Identify which cell holds the provided text, then report its (X, Y) central coordinate. 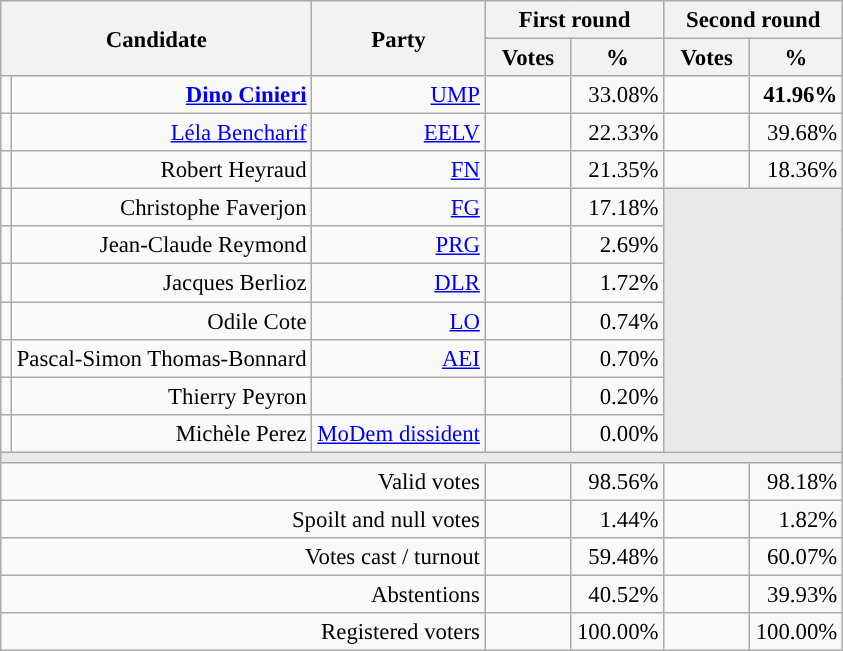
60.07% (796, 557)
21.35% (618, 170)
Dino Cinieri (162, 95)
39.68% (796, 133)
Thierry Peyron (162, 396)
Registered voters (243, 632)
DLR (398, 283)
2.69% (618, 245)
EELV (398, 133)
Abstentions (243, 594)
LO (398, 321)
0.00% (618, 433)
59.48% (618, 557)
MoDem dissident (398, 433)
41.96% (796, 95)
Candidate (156, 38)
Odile Cote (162, 321)
FG (398, 208)
AEI (398, 358)
PRG (398, 245)
First round (574, 20)
Votes cast / turnout (243, 557)
Jean-Claude Reymond (162, 245)
0.74% (618, 321)
Jacques Berlioz (162, 283)
Léla Bencharif (162, 133)
98.56% (618, 482)
1.72% (618, 283)
Robert Heyraud (162, 170)
Michèle Perez (162, 433)
17.18% (618, 208)
33.08% (618, 95)
39.93% (796, 594)
22.33% (618, 133)
0.20% (618, 396)
18.36% (796, 170)
0.70% (618, 358)
98.18% (796, 482)
Party (398, 38)
1.44% (618, 519)
1.82% (796, 519)
Valid votes (243, 482)
Spoilt and null votes (243, 519)
40.52% (618, 594)
Christophe Faverjon (162, 208)
Second round (754, 20)
Pascal-Simon Thomas-Bonnard (162, 358)
FN (398, 170)
UMP (398, 95)
